Identify which cell holds the provided text, then report its (X, Y) central coordinate. 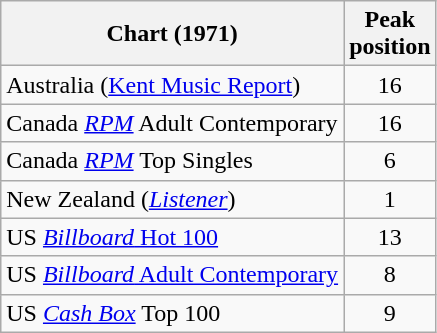
Canada RPM Adult Contemporary (172, 123)
US Billboard Hot 100 (172, 237)
Chart (1971) (172, 34)
US Billboard Adult Contemporary (172, 275)
Peakposition (390, 34)
1 (390, 199)
6 (390, 161)
8 (390, 275)
Australia (Kent Music Report) (172, 85)
US Cash Box Top 100 (172, 313)
13 (390, 237)
Canada RPM Top Singles (172, 161)
New Zealand (Listener) (172, 199)
9 (390, 313)
